Search for the cell housing the specified text and yield its [x, y] center coordinate. 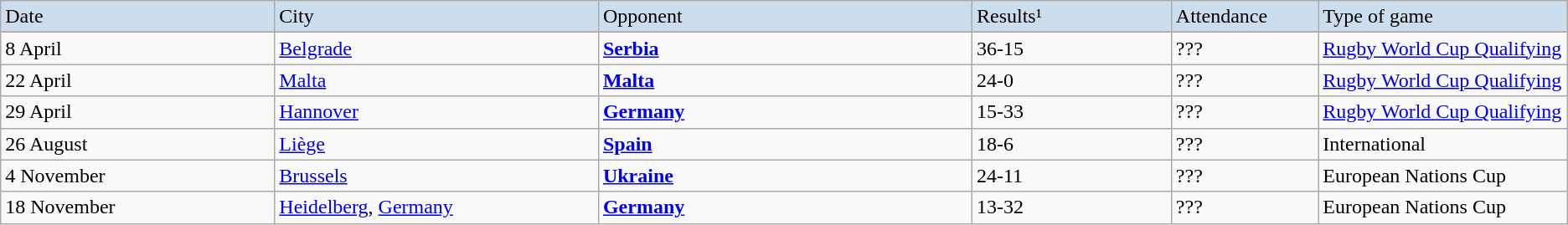
Attendance [1245, 17]
18-6 [1071, 144]
24-0 [1071, 80]
4 November [137, 176]
Liège [437, 144]
15-33 [1071, 112]
13-32 [1071, 207]
Ukraine [785, 176]
36-15 [1071, 49]
International [1442, 144]
24-11 [1071, 176]
Date [137, 17]
Spain [785, 144]
Opponent [785, 17]
29 April [137, 112]
18 November [137, 207]
City [437, 17]
Brussels [437, 176]
8 April [137, 49]
Type of game [1442, 17]
Hannover [437, 112]
22 April [137, 80]
Serbia [785, 49]
Belgrade [437, 49]
Heidelberg, Germany [437, 207]
26 August [137, 144]
Results¹ [1071, 17]
